Output the [X, Y] coordinate of the center of the cell containing the given text.  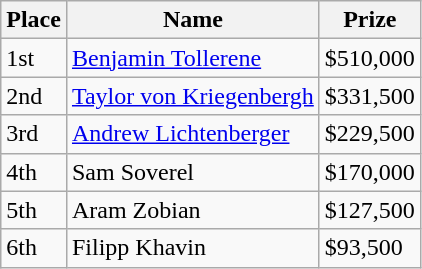
Filipp Khavin [192, 248]
Prize [370, 20]
$127,500 [370, 210]
$229,500 [370, 134]
$93,500 [370, 248]
3rd [34, 134]
$170,000 [370, 172]
Place [34, 20]
Taylor von Kriegenbergh [192, 96]
4th [34, 172]
$510,000 [370, 58]
Andrew Lichtenberger [192, 134]
Sam Soverel [192, 172]
1st [34, 58]
$331,500 [370, 96]
Aram Zobian [192, 210]
2nd [34, 96]
Benjamin Tollerene [192, 58]
Name [192, 20]
6th [34, 248]
5th [34, 210]
